Find where the given text appears and provide that cell's center as [x, y] coordinate. 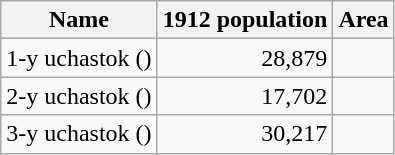
1912 population [245, 20]
17,702 [245, 96]
Name [79, 20]
1-y uchastok () [79, 58]
2-y uchastok () [79, 96]
3-y uchastok () [79, 134]
Area [364, 20]
28,879 [245, 58]
30,217 [245, 134]
